Locate the cell with the specified text and output its (x, y) center coordinate. 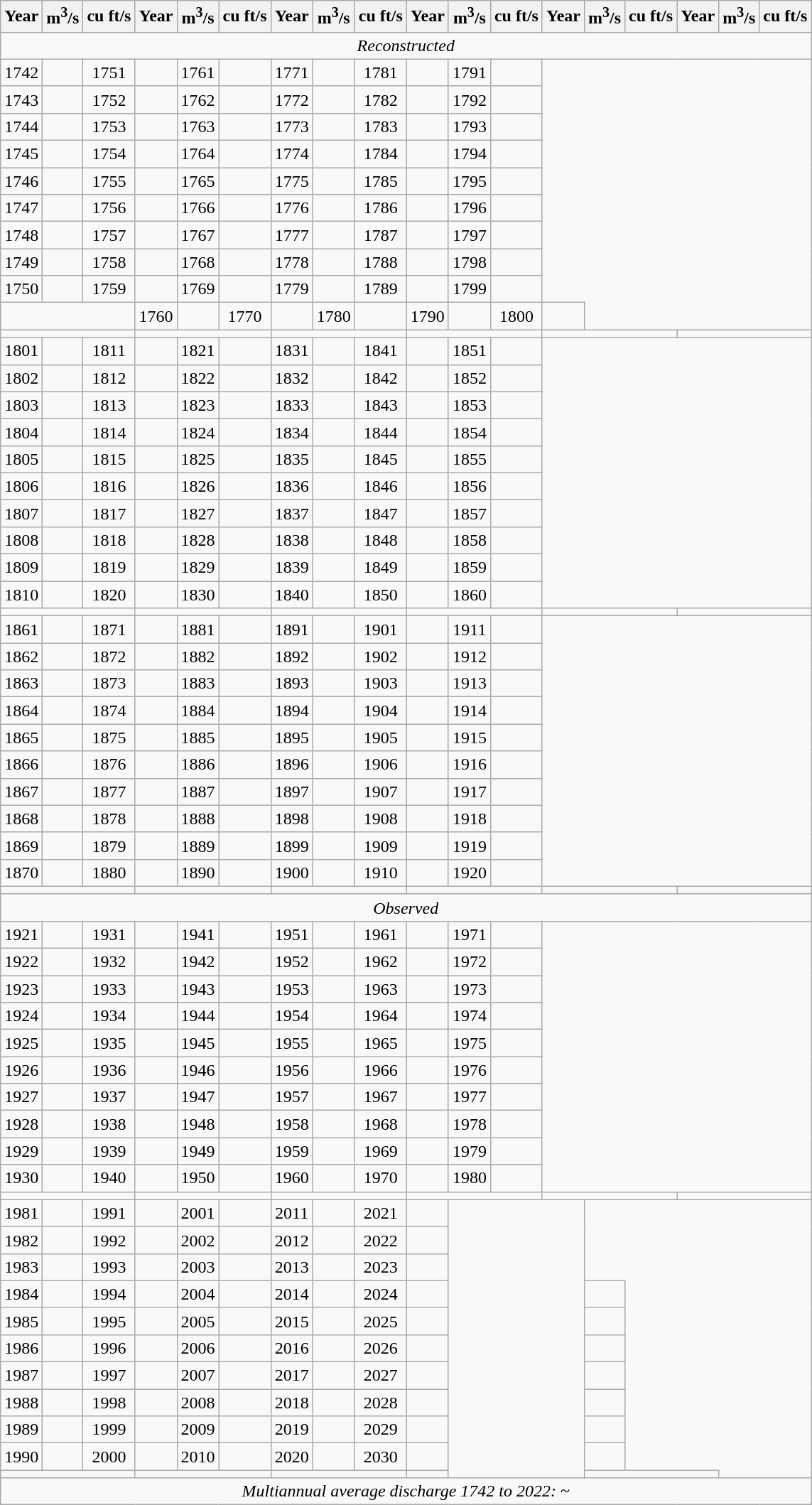
1879 (109, 846)
1791 (469, 72)
1826 (197, 486)
1769 (197, 289)
1933 (109, 989)
1915 (469, 738)
2004 (197, 1294)
2012 (291, 1240)
1887 (197, 792)
Reconstructed (406, 45)
1787 (381, 235)
1864 (21, 711)
1924 (21, 1016)
1808 (21, 540)
1788 (381, 262)
1937 (109, 1097)
1840 (291, 595)
1872 (109, 657)
1904 (381, 711)
1795 (469, 181)
1960 (291, 1178)
1925 (21, 1043)
1804 (21, 432)
2019 (291, 1430)
1793 (469, 126)
1809 (21, 568)
1948 (197, 1124)
1984 (21, 1294)
1827 (197, 513)
1943 (197, 989)
1974 (469, 1016)
1911 (469, 630)
1892 (291, 657)
1833 (291, 405)
1812 (109, 378)
1909 (381, 846)
1823 (197, 405)
1859 (469, 568)
1862 (21, 657)
1838 (291, 540)
1818 (109, 540)
1756 (109, 208)
1923 (21, 989)
1971 (469, 934)
1851 (469, 351)
2016 (291, 1348)
1831 (291, 351)
1968 (381, 1124)
1944 (197, 1016)
2027 (381, 1376)
1815 (109, 459)
1876 (109, 765)
1772 (291, 99)
1771 (291, 72)
1857 (469, 513)
1801 (21, 351)
1997 (109, 1376)
1860 (469, 595)
1995 (109, 1321)
1751 (109, 72)
1934 (109, 1016)
1803 (21, 405)
1964 (381, 1016)
1913 (469, 684)
1762 (197, 99)
1848 (381, 540)
1991 (109, 1213)
1958 (291, 1124)
1748 (21, 235)
1796 (469, 208)
1893 (291, 684)
2001 (197, 1213)
1870 (21, 873)
1761 (197, 72)
2020 (291, 1457)
1916 (469, 765)
1829 (197, 568)
1962 (381, 962)
1799 (469, 289)
1965 (381, 1043)
1886 (197, 765)
1806 (21, 486)
1969 (381, 1151)
1906 (381, 765)
2024 (381, 1294)
1866 (21, 765)
1895 (291, 738)
1781 (381, 72)
1849 (381, 568)
1878 (109, 819)
1973 (469, 989)
1985 (21, 1321)
1842 (381, 378)
1935 (109, 1043)
1745 (21, 154)
1841 (381, 351)
1880 (109, 873)
Multiannual average discharge 1742 to 2022: ~ (406, 1491)
1766 (197, 208)
1914 (469, 711)
2010 (197, 1457)
1896 (291, 765)
1749 (21, 262)
1805 (21, 459)
1767 (197, 235)
1980 (469, 1178)
1844 (381, 432)
1881 (197, 630)
1885 (197, 738)
1775 (291, 181)
1869 (21, 846)
2014 (291, 1294)
1977 (469, 1097)
1975 (469, 1043)
1919 (469, 846)
1953 (291, 989)
1941 (197, 934)
1852 (469, 378)
1810 (21, 595)
1907 (381, 792)
2009 (197, 1430)
1956 (291, 1070)
2017 (291, 1376)
1897 (291, 792)
1786 (381, 208)
1820 (109, 595)
1986 (21, 1348)
1755 (109, 181)
1800 (516, 316)
1825 (197, 459)
1785 (381, 181)
1970 (381, 1178)
1847 (381, 513)
1875 (109, 738)
1989 (21, 1430)
1950 (197, 1178)
1817 (109, 513)
1922 (21, 962)
1763 (197, 126)
1742 (21, 72)
1814 (109, 432)
1877 (109, 792)
1760 (156, 316)
1858 (469, 540)
1824 (197, 432)
1927 (21, 1097)
1807 (21, 513)
1845 (381, 459)
1903 (381, 684)
1853 (469, 405)
1758 (109, 262)
1789 (381, 289)
1797 (469, 235)
2023 (381, 1267)
1963 (381, 989)
1981 (21, 1213)
1768 (197, 262)
1961 (381, 934)
1843 (381, 405)
1936 (109, 1070)
1822 (197, 378)
1979 (469, 1151)
1894 (291, 711)
2003 (197, 1267)
1868 (21, 819)
1899 (291, 846)
1908 (381, 819)
1776 (291, 208)
1790 (428, 316)
1900 (291, 873)
1998 (109, 1403)
1835 (291, 459)
1883 (197, 684)
1828 (197, 540)
1888 (197, 819)
1929 (21, 1151)
1951 (291, 934)
1982 (21, 1240)
1917 (469, 792)
1955 (291, 1043)
2000 (109, 1457)
2008 (197, 1403)
2025 (381, 1321)
1802 (21, 378)
1783 (381, 126)
2028 (381, 1403)
2002 (197, 1240)
1983 (21, 1267)
1996 (109, 1348)
1837 (291, 513)
1764 (197, 154)
1871 (109, 630)
1798 (469, 262)
1777 (291, 235)
1987 (21, 1376)
1774 (291, 154)
1765 (197, 181)
2006 (197, 1348)
1850 (381, 595)
1832 (291, 378)
1918 (469, 819)
1946 (197, 1070)
1865 (21, 738)
2018 (291, 1403)
1992 (109, 1240)
1890 (197, 873)
1972 (469, 962)
Observed (406, 907)
1773 (291, 126)
1759 (109, 289)
1836 (291, 486)
1889 (197, 846)
1930 (21, 1178)
1954 (291, 1016)
1819 (109, 568)
1863 (21, 684)
1816 (109, 486)
1780 (334, 316)
1947 (197, 1097)
1874 (109, 711)
1839 (291, 568)
1932 (109, 962)
1884 (197, 711)
1920 (469, 873)
1905 (381, 738)
1882 (197, 657)
1976 (469, 1070)
1811 (109, 351)
1921 (21, 934)
1959 (291, 1151)
1821 (197, 351)
1942 (197, 962)
2015 (291, 1321)
2013 (291, 1267)
1784 (381, 154)
1993 (109, 1267)
1846 (381, 486)
1952 (291, 962)
1867 (21, 792)
1782 (381, 99)
1990 (21, 1457)
1754 (109, 154)
1999 (109, 1430)
1743 (21, 99)
1744 (21, 126)
1939 (109, 1151)
1949 (197, 1151)
1834 (291, 432)
1779 (291, 289)
1861 (21, 630)
1746 (21, 181)
1752 (109, 99)
1747 (21, 208)
1994 (109, 1294)
1912 (469, 657)
1855 (469, 459)
1813 (109, 405)
2030 (381, 1457)
2029 (381, 1430)
1854 (469, 432)
1750 (21, 289)
1966 (381, 1070)
1898 (291, 819)
1938 (109, 1124)
1978 (469, 1124)
1873 (109, 684)
1945 (197, 1043)
2005 (197, 1321)
1910 (381, 873)
2026 (381, 1348)
1928 (21, 1124)
1794 (469, 154)
1931 (109, 934)
1753 (109, 126)
1940 (109, 1178)
1902 (381, 657)
1770 (244, 316)
1830 (197, 595)
1901 (381, 630)
2011 (291, 1213)
1926 (21, 1070)
2022 (381, 1240)
1792 (469, 99)
1957 (291, 1097)
1967 (381, 1097)
1988 (21, 1403)
1856 (469, 486)
2007 (197, 1376)
1757 (109, 235)
2021 (381, 1213)
1891 (291, 630)
1778 (291, 262)
